Detect which cell encompasses the target text, then output its (X, Y) center coordinate. 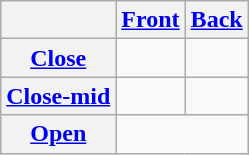
Back (216, 20)
Front (150, 20)
Close-mid (58, 96)
Close (58, 58)
Open (58, 134)
